For the text-containing cell, return its midpoint in [X, Y] coordinate format. 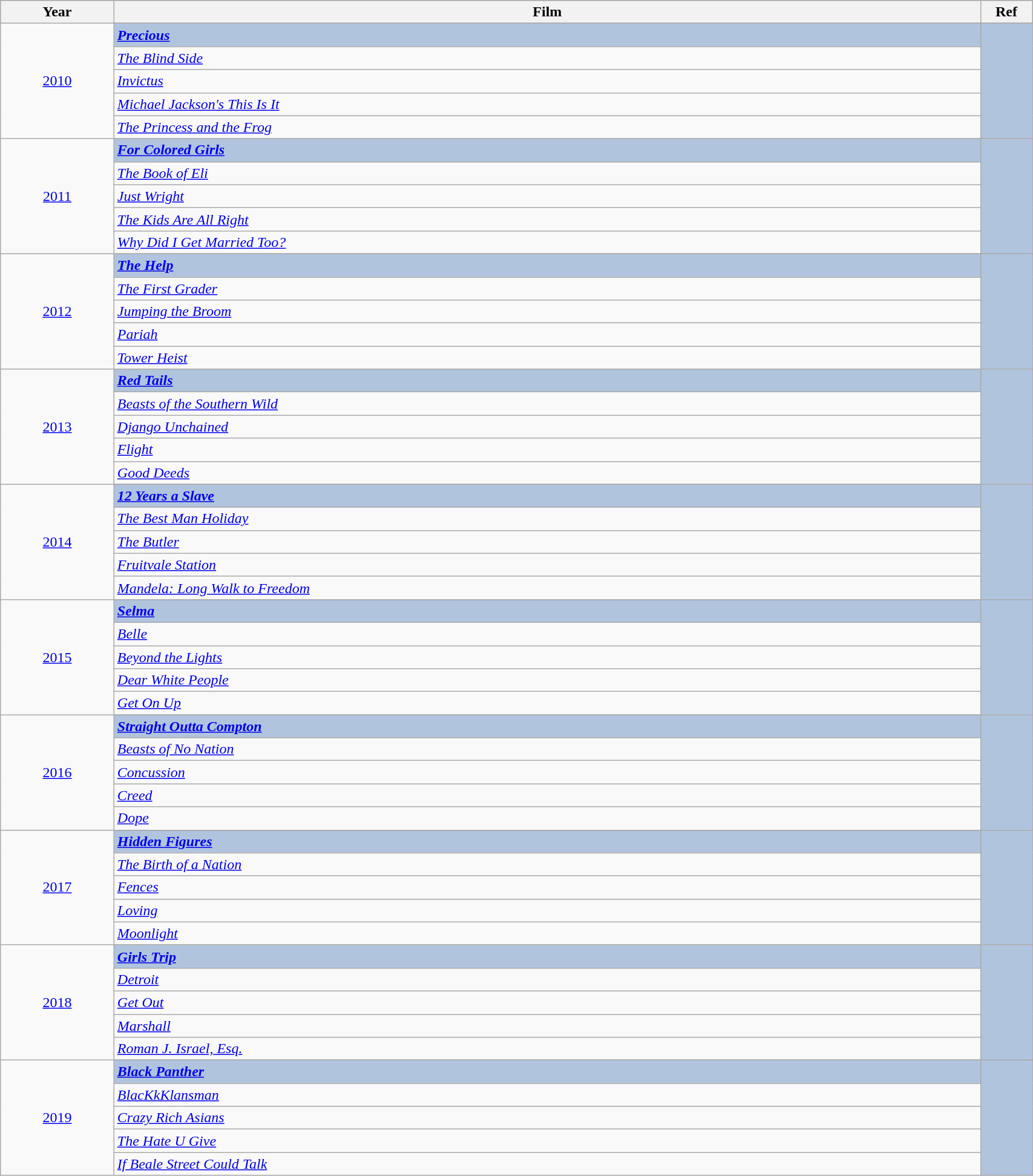
Pariah [547, 335]
Invictus [547, 81]
Detroit [547, 979]
The First Grader [547, 289]
The Best Man Holiday [547, 519]
Belle [547, 634]
The Princess and the Frog [547, 127]
Django Unchained [547, 427]
Why Did I Get Married Too? [547, 242]
Fruitvale Station [547, 565]
Just Wright [547, 196]
The Book of Eli [547, 173]
Flight [547, 450]
Selma [547, 611]
Dope [547, 818]
Creed [547, 795]
The Blind Side [547, 58]
Beasts of No Nation [547, 749]
Crazy Rich Asians [547, 1118]
2013 [57, 427]
2016 [57, 772]
The Help [547, 265]
2010 [57, 81]
Tower Heist [547, 358]
If Beale Street Could Talk [547, 1164]
Year [57, 12]
Good Deeds [547, 473]
2018 [57, 1002]
Michael Jackson's This Is It [547, 104]
12 Years a Slave [547, 496]
Mandela: Long Walk to Freedom [547, 588]
BlacKkKlansman [547, 1095]
Marshall [547, 1026]
Red Tails [547, 381]
Loving [547, 910]
The Hate U Give [547, 1141]
Dear White People [547, 680]
2014 [57, 542]
Ref [1006, 12]
The Birth of a Nation [547, 864]
Beyond the Lights [547, 657]
Concussion [547, 772]
Get Out [547, 1002]
Hidden Figures [547, 841]
Roman J. Israel, Esq. [547, 1049]
Straight Outta Compton [547, 726]
The Butler [547, 542]
Fences [547, 887]
2015 [57, 657]
Beasts of the Southern Wild [547, 404]
For Colored Girls [547, 150]
2012 [57, 311]
Film [547, 12]
Jumping the Broom [547, 312]
Get On Up [547, 703]
The Kids Are All Right [547, 219]
Girls Trip [547, 956]
2017 [57, 887]
Moonlight [547, 933]
Precious [547, 35]
2011 [57, 196]
2019 [57, 1118]
Black Panther [547, 1072]
